Detect which cell encompasses the target text, then output its (x, y) center coordinate. 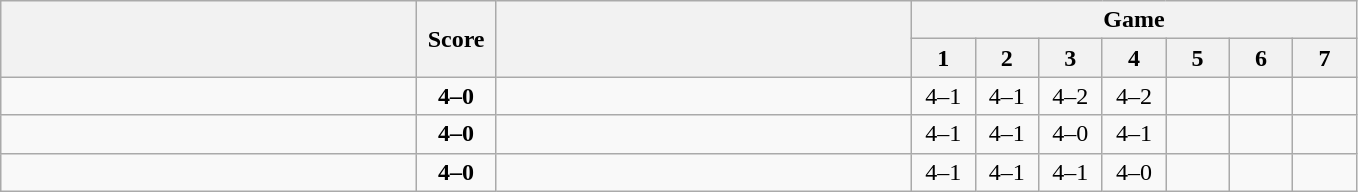
1 (943, 58)
2 (1007, 58)
4 (1134, 58)
Score (456, 39)
Game (1134, 20)
5 (1198, 58)
3 (1071, 58)
7 (1325, 58)
6 (1261, 58)
